For the text-containing cell, return its midpoint in (x, y) coordinate format. 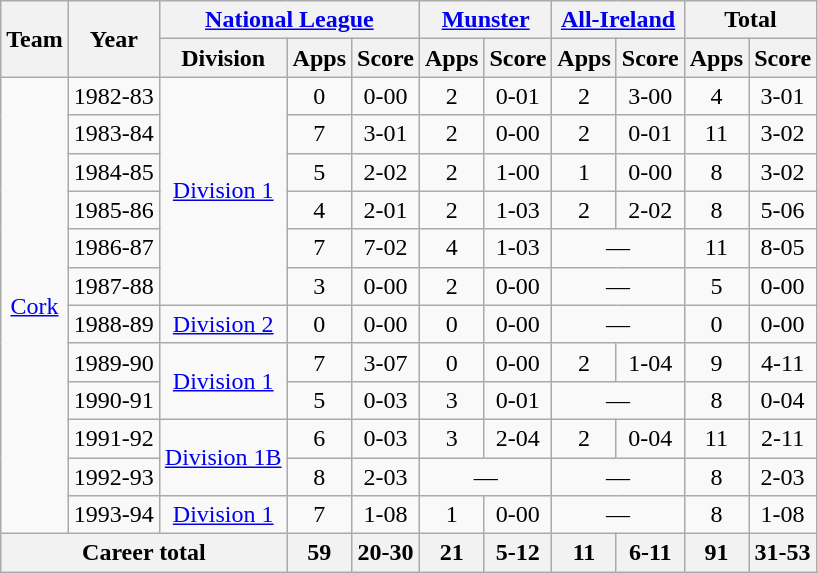
1986-87 (114, 248)
Division (223, 58)
8-05 (783, 248)
6-11 (650, 553)
1992-93 (114, 477)
6 (319, 438)
1982-83 (114, 96)
21 (451, 553)
1984-85 (114, 172)
1990-91 (114, 400)
59 (319, 553)
Total (750, 20)
2-04 (518, 438)
7-02 (386, 248)
Munster (485, 20)
1991-92 (114, 438)
20-30 (386, 553)
1989-90 (114, 362)
Career total (144, 553)
Year (114, 39)
1993-94 (114, 515)
Team (35, 39)
1-00 (518, 172)
1983-84 (114, 134)
1-04 (650, 362)
Division 1B (223, 457)
2-01 (386, 210)
9 (716, 362)
31-53 (783, 553)
4-11 (783, 362)
3-07 (386, 362)
5-06 (783, 210)
National League (289, 20)
All-Ireland (618, 20)
3-00 (650, 96)
1988-89 (114, 324)
5-12 (518, 553)
91 (716, 553)
Division 2 (223, 324)
1987-88 (114, 286)
2-11 (783, 438)
Cork (35, 306)
1985-86 (114, 210)
